Identify which cell holds the provided text, then report its [X, Y] central coordinate. 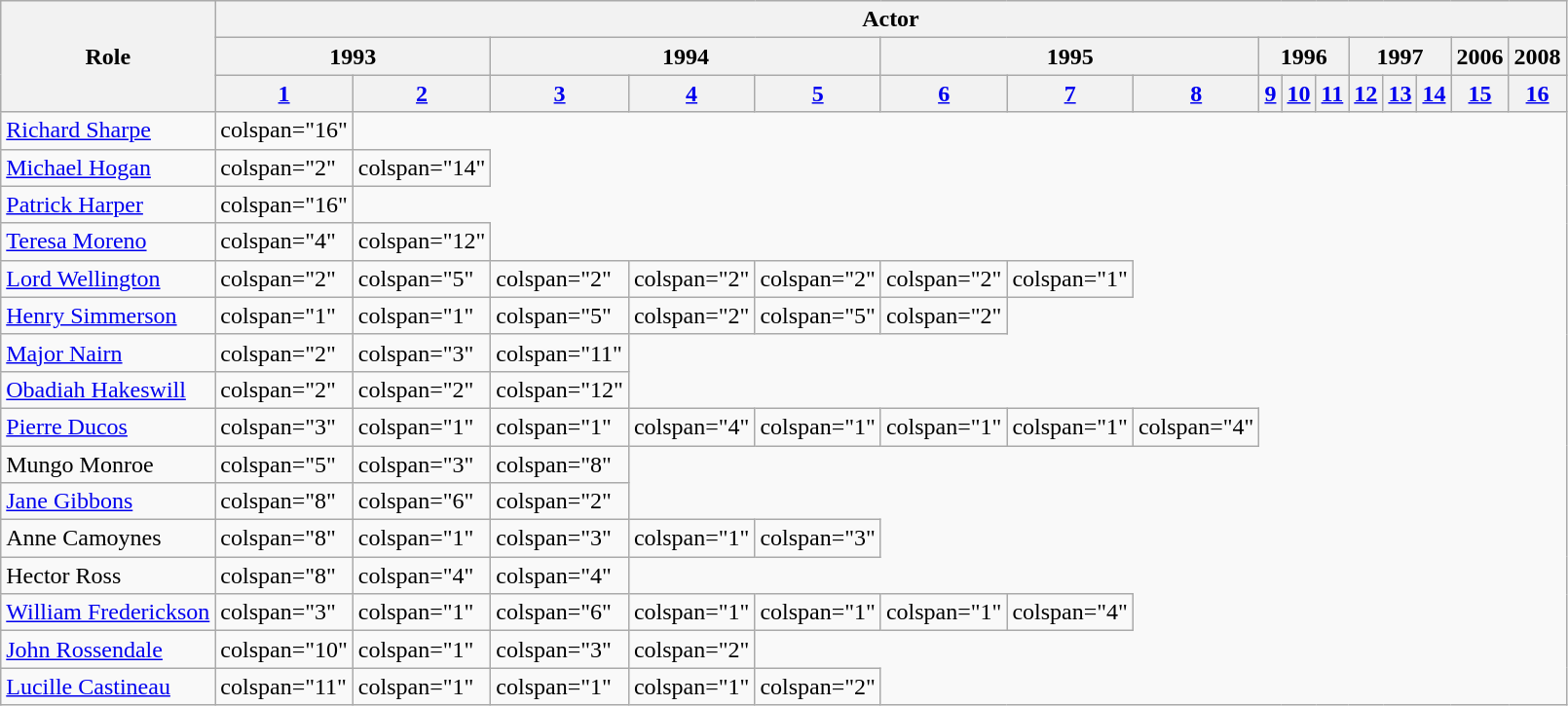
10 [1299, 93]
1993 [353, 56]
Teresa Moreno [108, 242]
William Frederickson [108, 613]
12 [1365, 93]
3 [560, 93]
Richard Sharpe [108, 130]
Patrick Harper [108, 204]
1996 [1304, 56]
Pierre Ducos [108, 427]
6 [944, 93]
Mungo Monroe [108, 464]
8 [1196, 93]
John Rossendale [108, 650]
Lord Wellington [108, 279]
2 [422, 93]
Michael Hogan [108, 167]
Actor [890, 19]
Major Nairn [108, 353]
Hector Ross [108, 576]
1997 [1400, 56]
5 [818, 93]
colspan="14" [422, 167]
Lucille Castineau [108, 687]
Henry Simmerson [108, 316]
1 [284, 93]
Jane Gibbons [108, 502]
Anne Camoynes [108, 539]
16 [1537, 93]
7 [1070, 93]
Obadiah Hakeswill [108, 390]
colspan="10" [284, 650]
9 [1270, 93]
2008 [1537, 56]
13 [1400, 93]
15 [1480, 93]
4 [691, 93]
2006 [1480, 56]
1994 [686, 56]
11 [1332, 93]
14 [1434, 93]
Role [108, 56]
1995 [1069, 56]
